For the text-containing cell, return its midpoint in (X, Y) coordinate format. 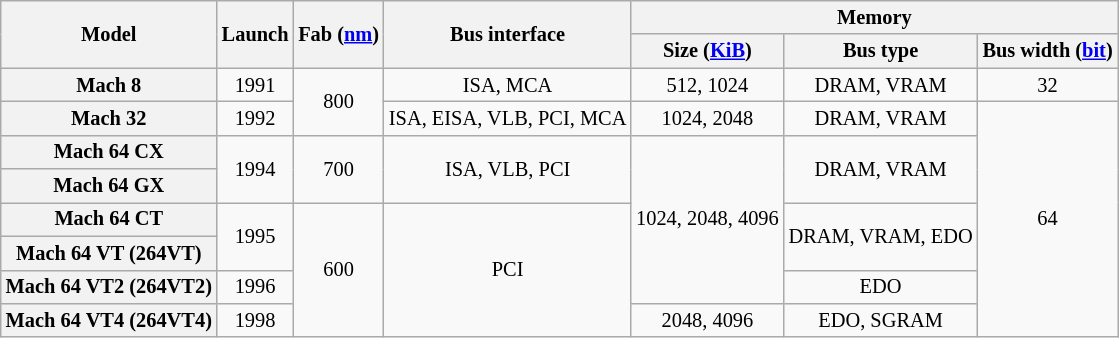
Mach 64 GX (109, 186)
800 (338, 102)
Bus type (881, 51)
ISA, EISA, VLB, PCI, MCA (508, 118)
1998 (256, 320)
Mach 32 (109, 118)
1024, 2048, 4096 (707, 219)
Fab (nm) (338, 34)
2048, 4096 (707, 320)
DRAM, VRAM, EDO (881, 236)
1992 (256, 118)
Mach 8 (109, 85)
Mach 64 VT (264VT) (109, 253)
Mach 64 CX (109, 152)
Bus interface (508, 34)
EDO, SGRAM (881, 320)
EDO (881, 287)
512, 1024 (707, 85)
32 (1048, 85)
1994 (256, 168)
Mach 64 VT4 (264VT4) (109, 320)
700 (338, 168)
Launch (256, 34)
Mach 64 CT (109, 219)
64 (1048, 219)
Bus width (bit) (1048, 51)
1024, 2048 (707, 118)
Memory (874, 17)
1995 (256, 236)
Size (KiB) (707, 51)
1996 (256, 287)
PCI (508, 270)
Mach 64 VT2 (264VT2) (109, 287)
Model (109, 34)
ISA, MCA (508, 85)
1991 (256, 85)
600 (338, 270)
ISA, VLB, PCI (508, 168)
